Pinpoint the cell where the given text exists, returning its [X, Y] midpoint coordinate. 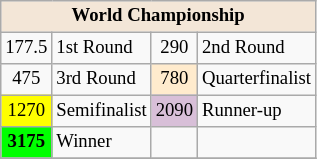
Quarterfinalist [257, 80]
290 [174, 48]
3175 [26, 142]
475 [26, 80]
Runner-up [257, 112]
3rd Round [102, 80]
2nd Round [257, 48]
World Championship [158, 16]
Semifinalist [102, 112]
1270 [26, 112]
177.5 [26, 48]
780 [174, 80]
1st Round [102, 48]
2090 [174, 112]
Winner [102, 142]
